From the cell containing the given text, extract its center point as [X, Y] coordinate. 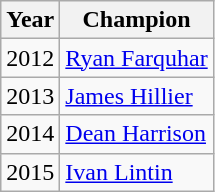
2014 [30, 134]
Year [30, 20]
2013 [30, 96]
2012 [30, 58]
James Hillier [136, 96]
2015 [30, 172]
Ivan Lintin [136, 172]
Dean Harrison [136, 134]
Ryan Farquhar [136, 58]
Champion [136, 20]
